Pinpoint the cell where the given text exists, returning its (x, y) midpoint coordinate. 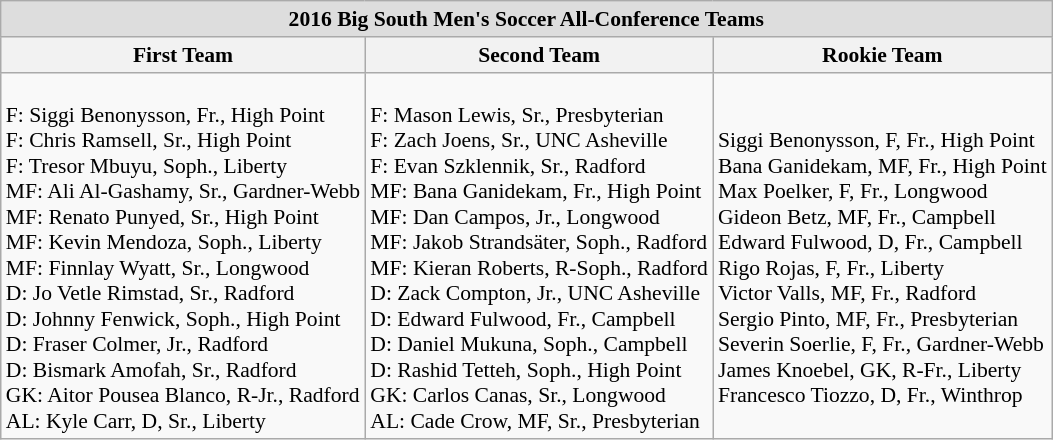
Rookie Team (882, 55)
First Team (183, 55)
Second Team (539, 55)
2016 Big South Men's Soccer All-Conference Teams (526, 19)
